Return [X, Y] of the center of cell containing provided text 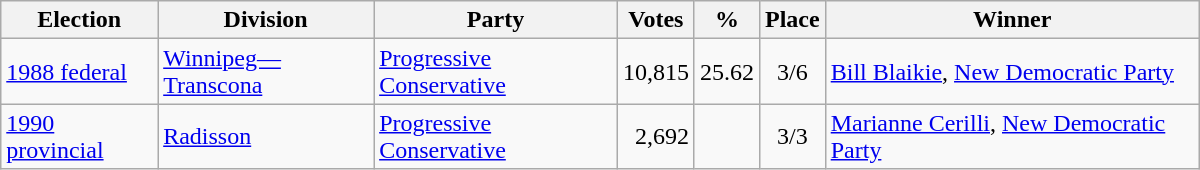
Votes [656, 20]
1988 federal [80, 72]
Place [792, 20]
3/6 [792, 72]
Winnipeg—Transcona [266, 72]
3/3 [792, 136]
Party [496, 20]
Marianne Cerilli, New Democratic Party [1012, 136]
1990 provincial [80, 136]
10,815 [656, 72]
Division [266, 20]
Radisson [266, 136]
% [726, 20]
2,692 [656, 136]
Bill Blaikie, New Democratic Party [1012, 72]
Winner [1012, 20]
Election [80, 20]
25.62 [726, 72]
